Pinpoint the cell where the given text exists, returning its (X, Y) midpoint coordinate. 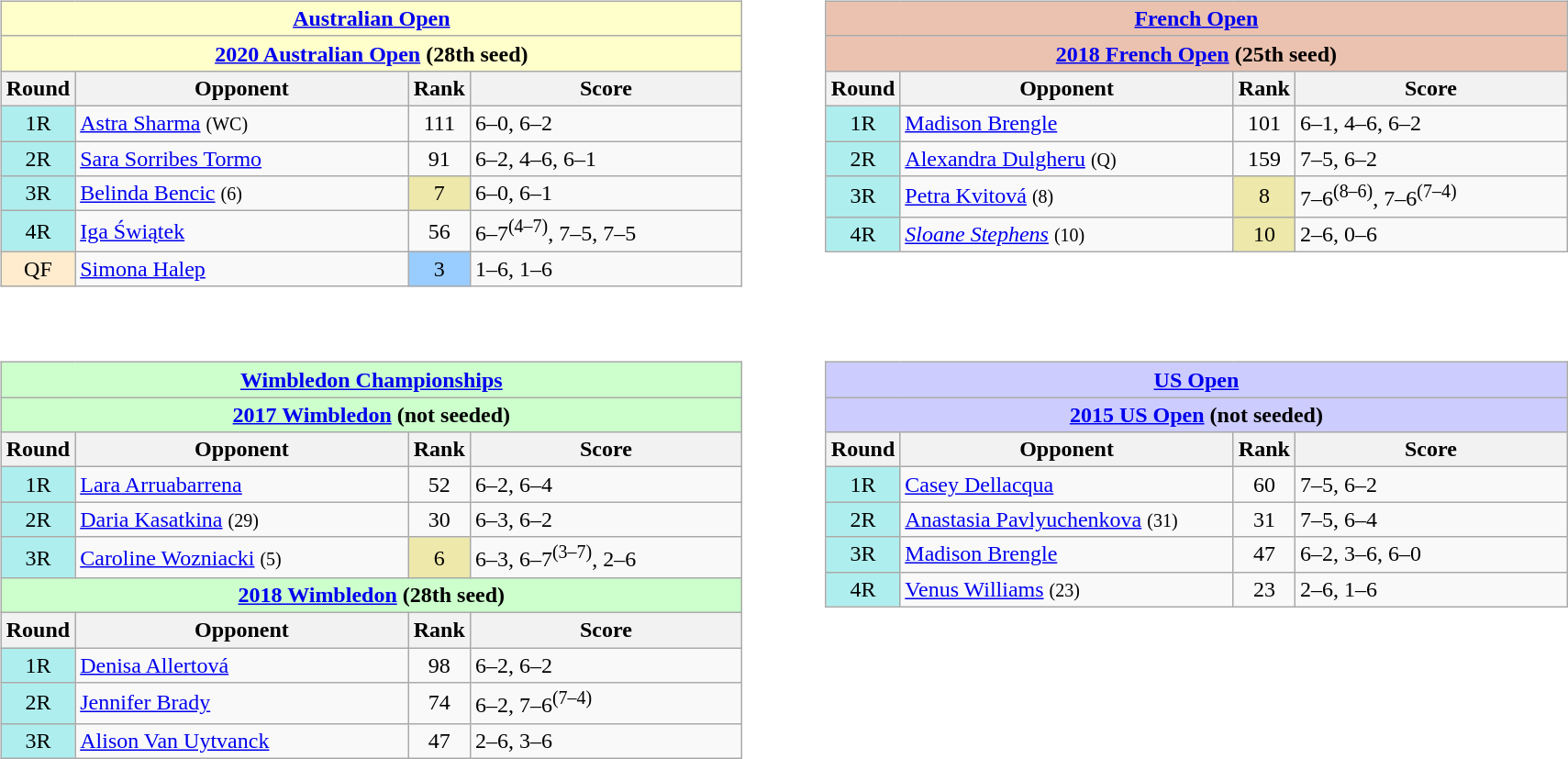
Alison Van Uytvanck (242, 741)
6–0, 6–2 (606, 123)
2018 Wimbledon (28th seed) (371, 596)
6–0, 6–1 (606, 194)
1–6, 1–6 (606, 269)
Sara Sorribes Tormo (242, 159)
Belinda Bencic (6) (242, 194)
2018 French Open (25th seed) (1196, 53)
91 (439, 159)
Casey Dellacqua (1067, 485)
Wimbledon Championships (371, 380)
2–6, 0–6 (1430, 234)
Daria Kasatkina (29) (242, 519)
23 (1264, 589)
6–2, 3–6, 6–0 (1430, 554)
6–2, 7–6(7–4) (606, 703)
6–2, 6–4 (606, 485)
159 (1264, 159)
52 (439, 485)
6–2, 4–6, 6–1 (606, 159)
3 (439, 269)
QF (38, 269)
French Open (1196, 18)
8 (1264, 196)
Jennifer Brady (242, 703)
111 (439, 123)
56 (439, 231)
Venus Williams (23) (1067, 589)
2015 US Open (not seeded) (1196, 415)
Astra Sharma (WC) (242, 123)
Alexandra Dulgheru (Q) (1067, 159)
2020 Australian Open (28th seed) (371, 53)
Caroline Wozniacki (5) (242, 558)
Petra Kvitová (8) (1067, 196)
6 (439, 558)
6–3, 6–7(3–7), 2–6 (606, 558)
Iga Świątek (242, 231)
7–6(8–6), 7–6(7–4) (1430, 196)
Simona Halep (242, 269)
Anastasia Pavlyuchenkova (31) (1067, 519)
6–2, 6–2 (606, 665)
7 (439, 194)
6–3, 6–2 (606, 519)
7–5, 6–4 (1430, 519)
US Open (1196, 380)
Lara Arruabarrena (242, 485)
10 (1264, 234)
2017 Wimbledon (not seeded) (371, 415)
74 (439, 703)
60 (1264, 485)
2–6, 3–6 (606, 741)
98 (439, 665)
Sloane Stephens (10) (1067, 234)
Denisa Allertová (242, 665)
30 (439, 519)
101 (1264, 123)
6–7(4–7), 7–5, 7–5 (606, 231)
31 (1264, 519)
Australian Open (371, 18)
2–6, 1–6 (1430, 589)
6–1, 4–6, 6–2 (1430, 123)
